Scan for the cell matching the given text and deliver its [X, Y] coordinate at center. 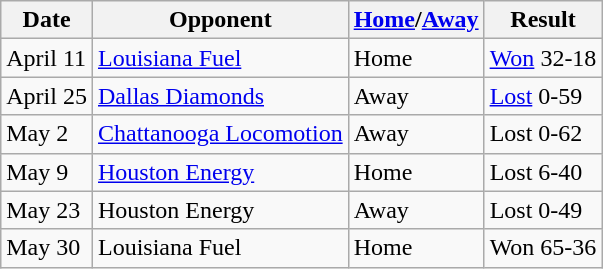
Date [47, 20]
May 23 [47, 210]
April 11 [47, 58]
Won 65-36 [543, 248]
Lost 0-62 [543, 134]
April 25 [47, 96]
Home/Away [416, 20]
Result [543, 20]
Lost 0-49 [543, 210]
May 9 [47, 172]
Chattanooga Locomotion [220, 134]
Dallas Diamonds [220, 96]
Lost 0-59 [543, 96]
May 2 [47, 134]
Lost 6-40 [543, 172]
Opponent [220, 20]
May 30 [47, 248]
Won 32-18 [543, 58]
